Scan for the cell matching the given text and deliver its [x, y] coordinate at center. 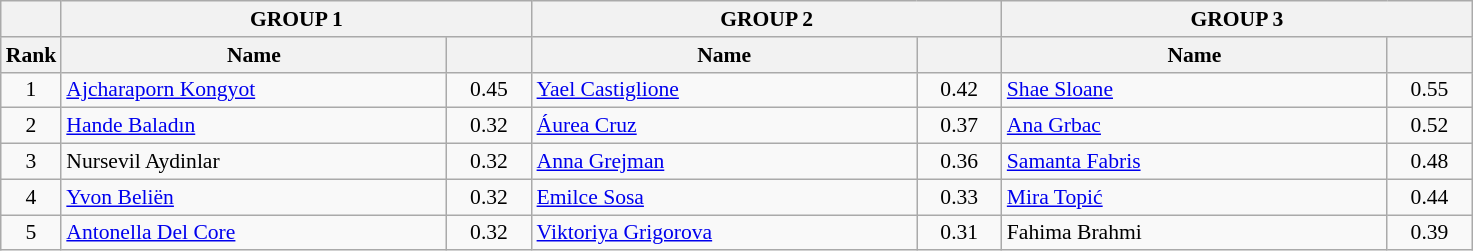
Shae Sloane [1194, 90]
Viktoriya Grigorova [724, 233]
Mira Topić [1194, 197]
Áurea Cruz [724, 126]
Yvon Beliën [254, 197]
Antonella Del Core [254, 233]
Nursevil Aydinlar [254, 162]
Ana Grbac [1194, 126]
0.31 [960, 233]
0.36 [960, 162]
0.52 [1430, 126]
4 [32, 197]
Samanta Fabris [1194, 162]
GROUP 3 [1237, 19]
Fahima Brahmi [1194, 233]
Emilce Sosa [724, 197]
0.39 [1430, 233]
GROUP 1 [296, 19]
2 [32, 126]
Yael Castiglione [724, 90]
5 [32, 233]
Anna Grejman [724, 162]
0.55 [1430, 90]
GROUP 2 [767, 19]
0.37 [960, 126]
1 [32, 90]
0.45 [488, 90]
3 [32, 162]
Rank [32, 55]
Ajcharaporn Kongyot [254, 90]
0.33 [960, 197]
Hande Baladın [254, 126]
0.44 [1430, 197]
0.48 [1430, 162]
0.42 [960, 90]
